Provide the (x, y) coordinate of the cell's center where the given text is located.  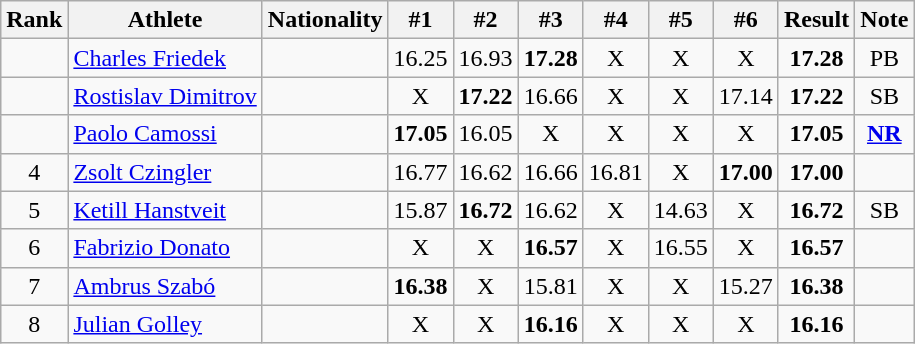
#5 (680, 20)
Athlete (165, 20)
4 (34, 172)
14.63 (680, 210)
15.81 (550, 286)
#3 (550, 20)
NR (884, 134)
8 (34, 324)
#1 (420, 20)
#2 (486, 20)
Note (884, 20)
15.87 (420, 210)
Rank (34, 20)
16.81 (616, 172)
16.77 (420, 172)
#4 (616, 20)
Fabrizio Donato (165, 248)
5 (34, 210)
16.25 (420, 58)
16.55 (680, 248)
Ketill Hanstveit (165, 210)
#6 (746, 20)
Ambrus Szabó (165, 286)
Julian Golley (165, 324)
Rostislav Dimitrov (165, 96)
16.93 (486, 58)
Nationality (325, 20)
16.05 (486, 134)
Paolo Camossi (165, 134)
Result (816, 20)
Zsolt Czingler (165, 172)
15.27 (746, 286)
17.14 (746, 96)
6 (34, 248)
PB (884, 58)
7 (34, 286)
Charles Friedek (165, 58)
